Extract the (X, Y) coordinate from the center of the cell holding the provided text.  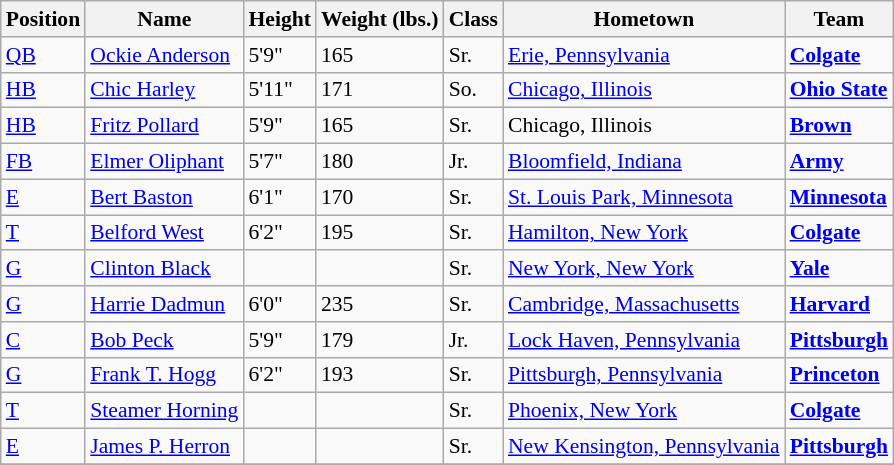
Position (43, 19)
QB (43, 55)
180 (380, 162)
Belford West (164, 233)
Clinton Black (164, 269)
Fritz Pollard (164, 126)
Harvard (839, 304)
6'0" (279, 304)
Hamilton, New York (644, 233)
So. (474, 90)
James P. Herron (164, 447)
New York, New York (644, 269)
Frank T. Hogg (164, 375)
5'11" (279, 90)
Harrie Dadmun (164, 304)
Brown (839, 126)
C (43, 340)
Princeton (839, 375)
Bob Peck (164, 340)
Phoenix, New York (644, 411)
Yale (839, 269)
Minnesota (839, 197)
Erie, Pennsylvania (644, 55)
Pittsburgh, Pennsylvania (644, 375)
Bloomfield, Indiana (644, 162)
Bert Baston (164, 197)
Name (164, 19)
Ockie Anderson (164, 55)
Steamer Horning (164, 411)
New Kensington, Pennsylvania (644, 447)
235 (380, 304)
Ohio State (839, 90)
Height (279, 19)
170 (380, 197)
Weight (lbs.) (380, 19)
179 (380, 340)
6'1" (279, 197)
Army (839, 162)
Lock Haven, Pennsylvania (644, 340)
Elmer Oliphant (164, 162)
195 (380, 233)
Cambridge, Massachusetts (644, 304)
Team (839, 19)
171 (380, 90)
Class (474, 19)
Chic Harley (164, 90)
St. Louis Park, Minnesota (644, 197)
FB (43, 162)
193 (380, 375)
5'7" (279, 162)
Hometown (644, 19)
